For the text-containing cell, return its midpoint in (x, y) coordinate format. 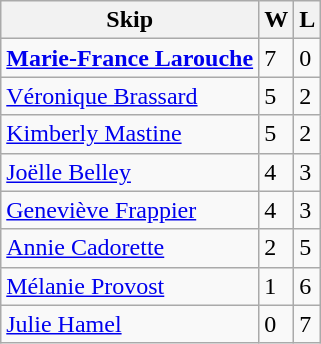
W (276, 20)
1 (276, 286)
Véronique Brassard (130, 96)
Marie-France Larouche (130, 58)
Kimberly Mastine (130, 134)
Skip (130, 20)
Mélanie Provost (130, 286)
L (308, 20)
6 (308, 286)
Joëlle Belley (130, 172)
Annie Cadorette (130, 248)
Geneviève Frappier (130, 210)
Julie Hamel (130, 324)
